From the cell containing the given text, extract its center point as (x, y) coordinate. 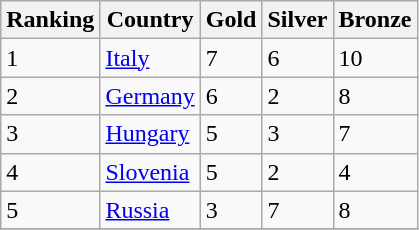
Gold (231, 20)
Russia (150, 210)
Bronze (375, 20)
Silver (298, 20)
Germany (150, 96)
1 (50, 58)
Slovenia (150, 172)
10 (375, 58)
Country (150, 20)
Ranking (50, 20)
Hungary (150, 134)
Italy (150, 58)
